Provide the [x, y] coordinate of the cell's center where the given text is located.  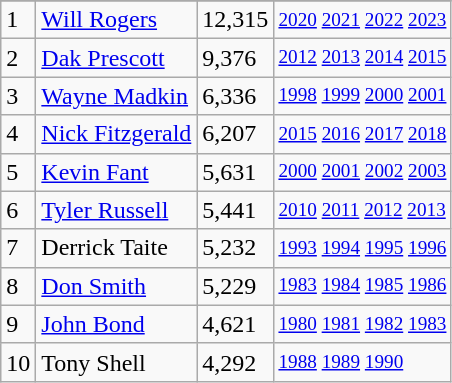
9,376 [236, 58]
2015 2016 2017 2018 [362, 134]
1980 1981 1982 1983 [362, 324]
4,292 [236, 362]
5,229 [236, 286]
4 [18, 134]
2012 2013 2014 2015 [362, 58]
3 [18, 96]
2020 2021 2022 2023 [362, 20]
Wayne Madkin [116, 96]
7 [18, 248]
Nick Fitzgerald [116, 134]
6,336 [236, 96]
Tyler Russell [116, 210]
12,315 [236, 20]
5,441 [236, 210]
Kevin Fant [116, 172]
8 [18, 286]
1 [18, 20]
4,621 [236, 324]
5,631 [236, 172]
5 [18, 172]
Derrick Taite [116, 248]
Don Smith [116, 286]
Will Rogers [116, 20]
2010 2011 2012 2013 [362, 210]
1983 1984 1985 1986 [362, 286]
9 [18, 324]
5,232 [236, 248]
2 [18, 58]
Dak Prescott [116, 58]
1998 1999 2000 2001 [362, 96]
10 [18, 362]
Tony Shell [116, 362]
John Bond [116, 324]
2000 2001 2002 2003 [362, 172]
1993 1994 1995 1996 [362, 248]
1988 1989 1990 [362, 362]
6,207 [236, 134]
6 [18, 210]
